Identify which cell holds the provided text, then report its [x, y] central coordinate. 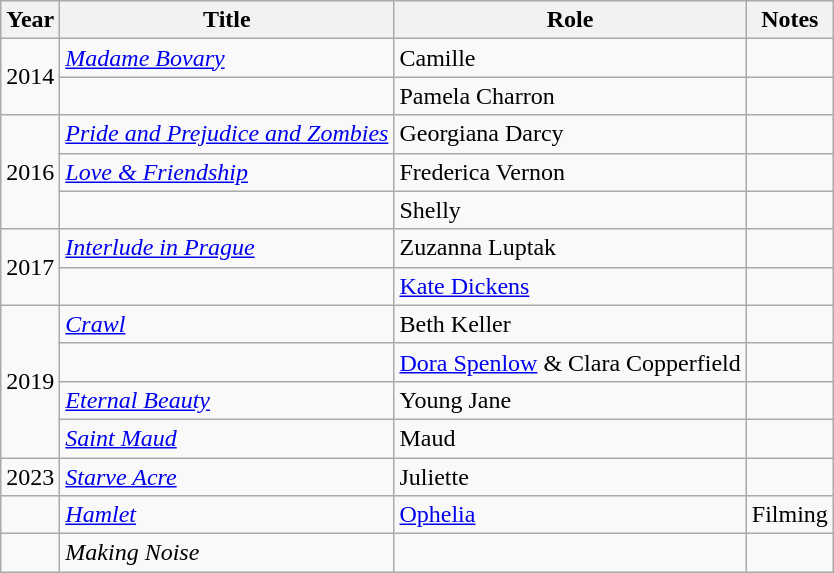
Maud [570, 438]
Title [227, 20]
Filming [790, 515]
Camille [570, 58]
Frederica Vernon [570, 172]
Juliette [570, 477]
Shelly [570, 210]
Hamlet [227, 515]
2016 [30, 172]
Saint Maud [227, 438]
Starve Acre [227, 477]
Kate Dickens [570, 286]
Georgiana Darcy [570, 134]
Love & Friendship [227, 172]
Pride and Prejudice and Zombies [227, 134]
2023 [30, 477]
Crawl [227, 324]
Pamela Charron [570, 96]
Notes [790, 20]
Madame Bovary [227, 58]
2017 [30, 267]
Young Jane [570, 400]
Making Noise [227, 553]
2019 [30, 381]
Ophelia [570, 515]
Beth Keller [570, 324]
2014 [30, 77]
Zuzanna Luptak [570, 248]
Interlude in Prague [227, 248]
Year [30, 20]
Eternal Beauty [227, 400]
Role [570, 20]
Dora Spenlow & Clara Copperfield [570, 362]
